Output the (x, y) coordinate of the center of the cell containing the given text.  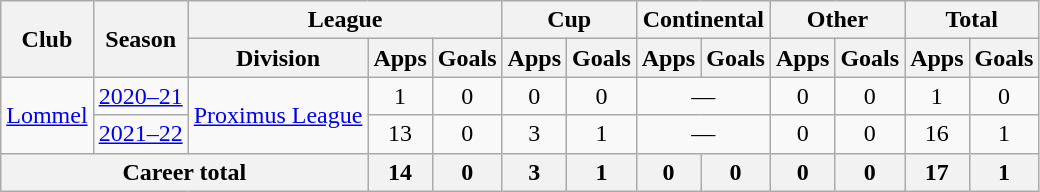
16 (937, 134)
Club (47, 39)
League (345, 20)
Division (278, 58)
Lommel (47, 115)
Season (140, 39)
2020–21 (140, 96)
14 (400, 172)
13 (400, 134)
Total (972, 20)
Cup (569, 20)
Continental (703, 20)
17 (937, 172)
2021–22 (140, 134)
Proximus League (278, 115)
Career total (184, 172)
Other (837, 20)
